Locate the cell with the specified text and output its [X, Y] center coordinate. 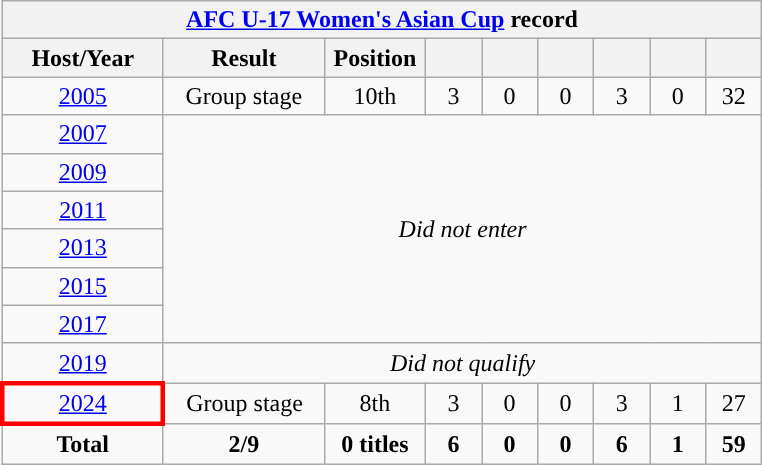
2017 [82, 324]
2015 [82, 286]
Did not enter [462, 229]
2/9 [244, 444]
2024 [82, 404]
Host/Year [82, 58]
8th [374, 404]
2007 [82, 134]
10th [374, 96]
2013 [82, 248]
2009 [82, 172]
59 [734, 444]
Did not qualify [462, 363]
Result [244, 58]
2011 [82, 210]
AFC U-17 Women's Asian Cup record [382, 20]
Total [82, 444]
0 titles [374, 444]
2005 [82, 96]
27 [734, 404]
32 [734, 96]
2019 [82, 363]
Position [374, 58]
